Return [X, Y] of the center of cell containing provided text 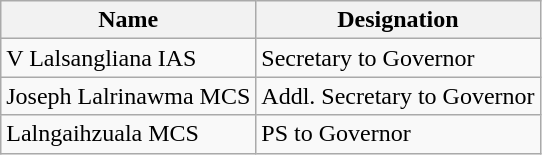
Lalngaihzuala MCS [128, 134]
Addl. Secretary to Governor [398, 96]
Joseph Lalrinawma MCS [128, 96]
Name [128, 20]
PS to Governor [398, 134]
V Lalsangliana IAS [128, 58]
Designation [398, 20]
Secretary to Governor [398, 58]
